Identify which cell holds the provided text, then report its (x, y) central coordinate. 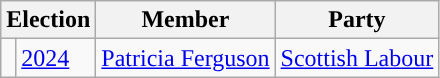
Scottish Labour (357, 58)
Patricia Ferguson (186, 58)
Member (186, 20)
Election (48, 20)
2024 (56, 58)
Party (357, 20)
